Find where the given text appears and provide that cell's center as (X, Y) coordinate. 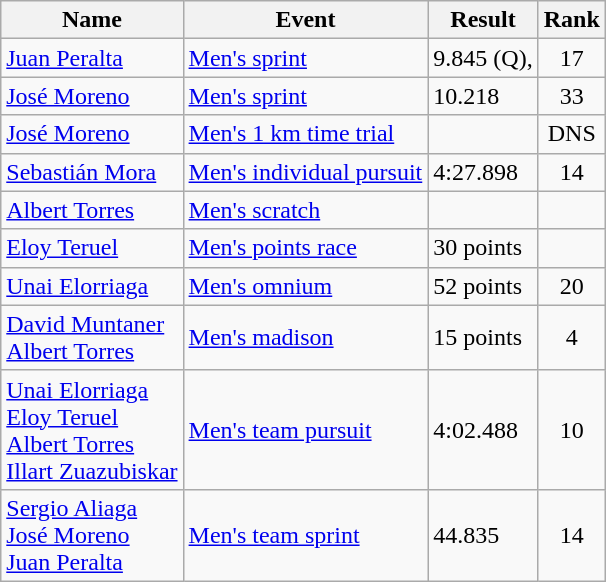
52 points (483, 286)
4 (572, 338)
Event (306, 20)
DNS (572, 134)
9.845 (Q), (483, 58)
17 (572, 58)
4:02.488 (483, 430)
Sergio AliagaJosé MorenoJuan Peralta (92, 535)
Men's madison (306, 338)
Men's scratch (306, 210)
Men's omnium (306, 286)
10 (572, 430)
Unai ElorriagaEloy TeruelAlbert TorresIllart Zuazubiskar (92, 430)
44.835 (483, 535)
Unai Elorriaga (92, 286)
4:27.898 (483, 172)
Men's individual pursuit (306, 172)
Rank (572, 20)
15 points (483, 338)
Sebastián Mora (92, 172)
Juan Peralta (92, 58)
Men's team pursuit (306, 430)
33 (572, 96)
30 points (483, 248)
Men's team sprint (306, 535)
Men's points race (306, 248)
Albert Torres (92, 210)
David MuntanerAlbert Torres (92, 338)
Name (92, 20)
Eloy Teruel (92, 248)
Men's 1 km time trial (306, 134)
20 (572, 286)
10.218 (483, 96)
Result (483, 20)
